Extract the [X, Y] coordinate from the center of the cell holding the provided text.  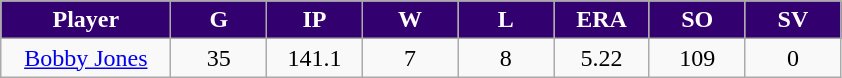
35 [219, 58]
W [410, 20]
ERA [602, 20]
5.22 [602, 58]
8 [506, 58]
109 [697, 58]
Bobby Jones [86, 58]
0 [793, 58]
IP [315, 20]
141.1 [315, 58]
SV [793, 20]
Player [86, 20]
G [219, 20]
SO [697, 20]
7 [410, 58]
L [506, 20]
